Return [X, Y] of the center of cell containing provided text 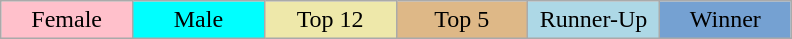
Top 12 [330, 20]
Top 5 [462, 20]
Runner-Up [594, 20]
Winner [725, 20]
Male [199, 20]
Female [67, 20]
